Return the [x, y] coordinate for the center point of the cell that contains the specified text.  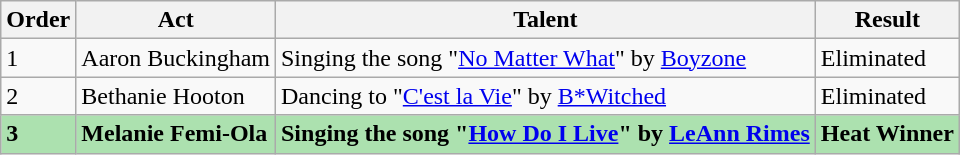
Melanie Femi-Ola [176, 134]
Bethanie Hooton [176, 96]
3 [38, 134]
Dancing to "C'est la Vie" by B*Witched [545, 96]
Result [887, 20]
1 [38, 58]
Aaron Buckingham [176, 58]
Act [176, 20]
Singing the song "How Do I Live" by LeAnn Rimes [545, 134]
Order [38, 20]
2 [38, 96]
Singing the song "No Matter What" by Boyzone [545, 58]
Talent [545, 20]
Heat Winner [887, 134]
